Capture the cell that displays the provided text and extract its (x, y) central coordinate. 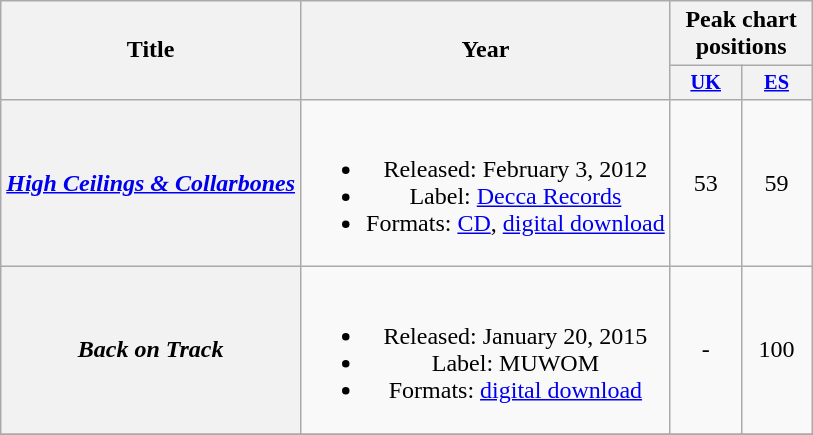
Released: February 3, 2012Label: Decca RecordsFormats: CD, digital download (486, 182)
53 (706, 182)
Title (151, 50)
- (706, 350)
UK (706, 83)
59 (776, 182)
100 (776, 350)
Released: January 20, 2015Label: MUWOMFormats: digital download (486, 350)
Year (486, 50)
ES (776, 83)
Back on Track (151, 350)
Peak chart positions (741, 34)
High Ceilings & Collarbones (151, 182)
